For the text-containing cell, return its midpoint in [x, y] coordinate format. 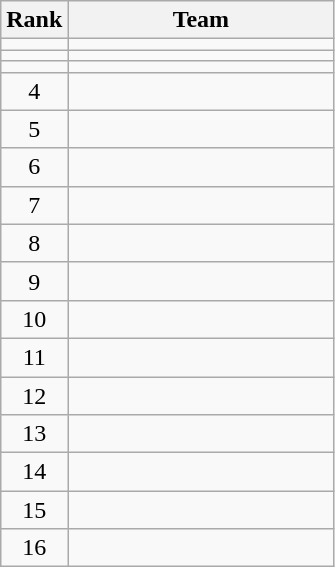
5 [34, 129]
12 [34, 395]
8 [34, 243]
7 [34, 205]
11 [34, 357]
13 [34, 434]
15 [34, 510]
9 [34, 281]
Team [201, 20]
4 [34, 91]
14 [34, 472]
6 [34, 167]
16 [34, 548]
10 [34, 319]
Rank [34, 20]
